Provide the [x, y] coordinate of the cell's center where the given text is located.  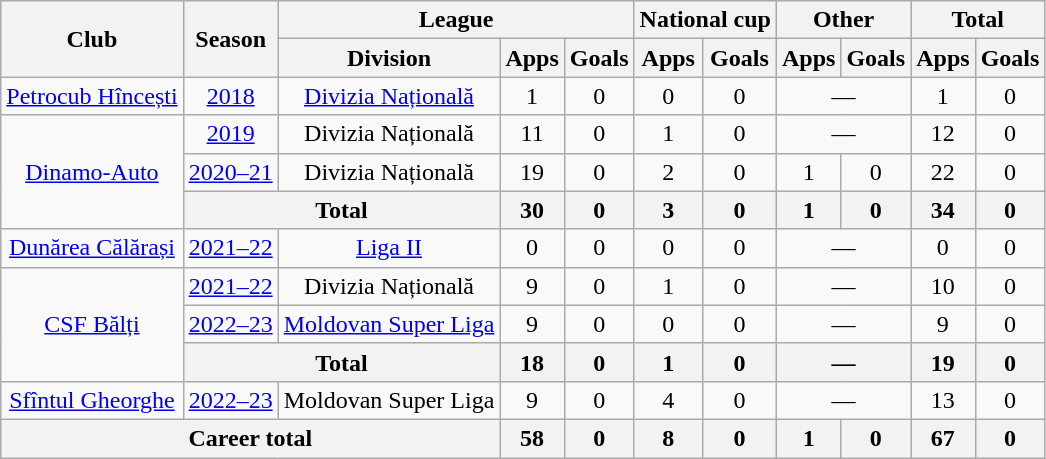
Club [92, 39]
2018 [230, 96]
Season [230, 39]
League [456, 20]
2 [668, 172]
Career total [250, 438]
Division [389, 58]
30 [532, 210]
Liga II [389, 248]
Other [843, 20]
Petrocub Hîncești [92, 96]
3 [668, 210]
12 [943, 134]
Sfîntul Gheorghe [92, 400]
67 [943, 438]
CSF Bălți [92, 324]
8 [668, 438]
4 [668, 400]
National cup [705, 20]
58 [532, 438]
2019 [230, 134]
13 [943, 400]
2020–21 [230, 172]
Dinamo-Auto [92, 172]
18 [532, 362]
11 [532, 134]
10 [943, 286]
Dunărea Călărași [92, 248]
34 [943, 210]
22 [943, 172]
